Extract the (X, Y) coordinate from the center of the cell holding the provided text.  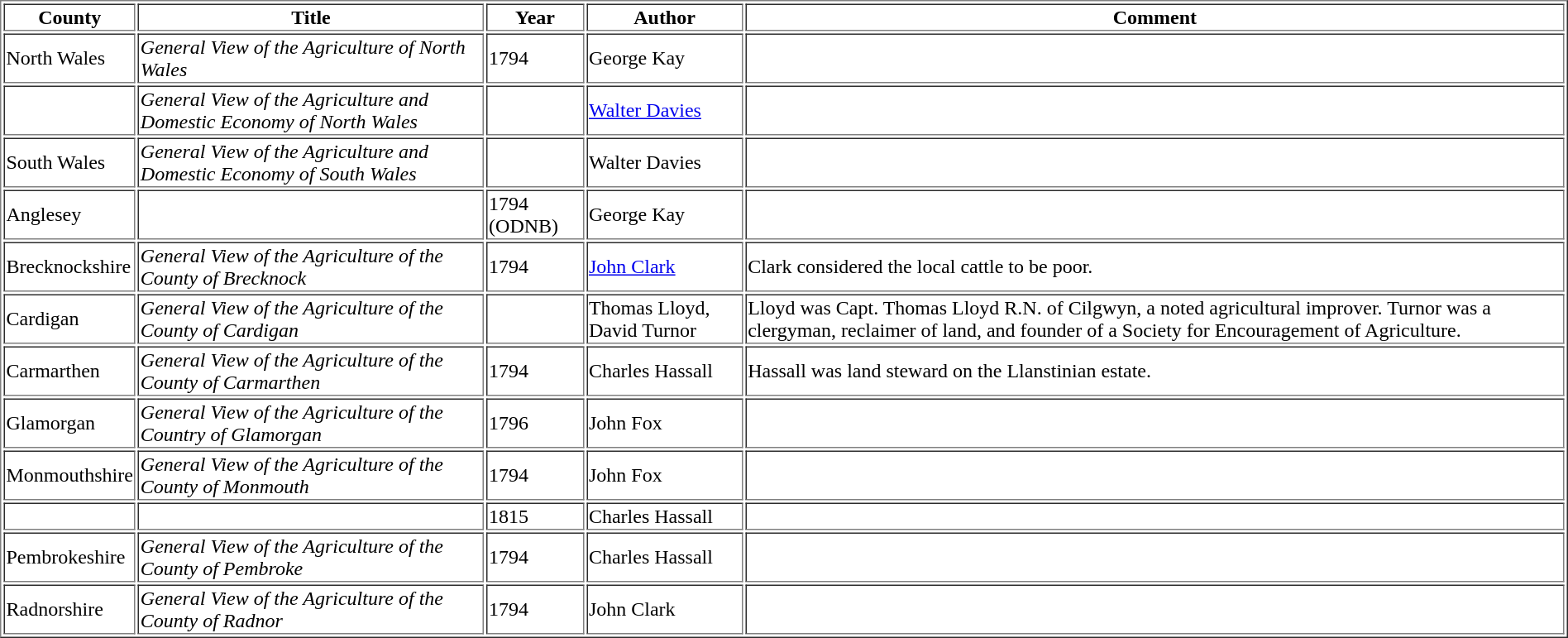
Anglesey (69, 215)
1796 (535, 424)
General View of the Agriculture of the County of Cardigan (311, 319)
Pembrokeshire (69, 558)
Comment (1154, 17)
Title (311, 17)
General View of the Agriculture of the County of Pembroke (311, 558)
Radnorshire (69, 609)
Glamorgan (69, 424)
Thomas Lloyd, David Turnor (665, 319)
General View of the Agriculture of the County of Radnor (311, 609)
South Wales (69, 162)
1794 (ODNB) (535, 215)
Author (665, 17)
General View of the Agriculture of the County of Brecknock (311, 266)
Carmarthen (69, 371)
1815 (535, 516)
General View of the Agriculture of the County of Monmouth (311, 475)
Year (535, 17)
Cardigan (69, 319)
General View of the Agriculture of the Country of Glamorgan (311, 424)
General View of the Agriculture of the County of Carmarthen (311, 371)
Monmouthshire (69, 475)
General View of the Agriculture and Domestic Economy of South Wales (311, 162)
General View of the Agriculture and Domestic Economy of North Wales (311, 111)
County (69, 17)
General View of the Agriculture of North Wales (311, 58)
Clark considered the local cattle to be poor. (1154, 266)
North Wales (69, 58)
Hassall was land steward on the Llanstinian estate. (1154, 371)
Brecknockshire (69, 266)
